Pinpoint the cell where the given text exists, returning its (x, y) midpoint coordinate. 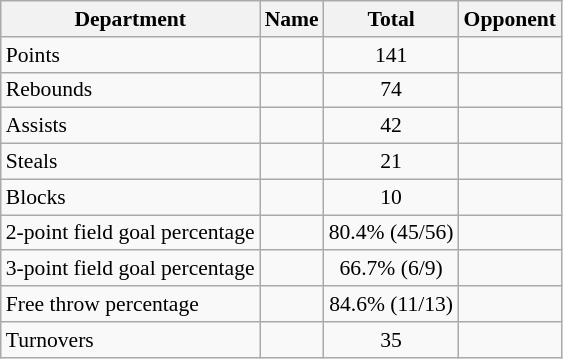
Points (130, 55)
2-point field goal percentage (130, 233)
Department (130, 19)
Total (392, 19)
Free throw percentage (130, 304)
Blocks (130, 197)
3-point field goal percentage (130, 269)
80.4% (45/56) (392, 233)
Rebounds (130, 90)
Opponent (510, 19)
Assists (130, 126)
10 (392, 197)
35 (392, 340)
Name (292, 19)
Turnovers (130, 340)
Steals (130, 162)
42 (392, 126)
84.6% (11/13) (392, 304)
21 (392, 162)
74 (392, 90)
66.7% (6/9) (392, 269)
141 (392, 55)
